Scan for the cell matching the given text and deliver its [X, Y] coordinate at center. 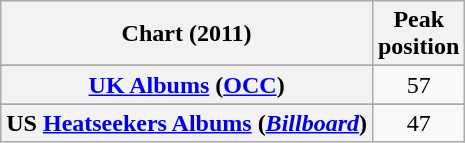
47 [418, 123]
57 [418, 85]
UK Albums (OCC) [187, 85]
US Heatseekers Albums (Billboard) [187, 123]
Peakposition [418, 34]
Chart (2011) [187, 34]
